Search for the cell housing the specified text and yield its [X, Y] center coordinate. 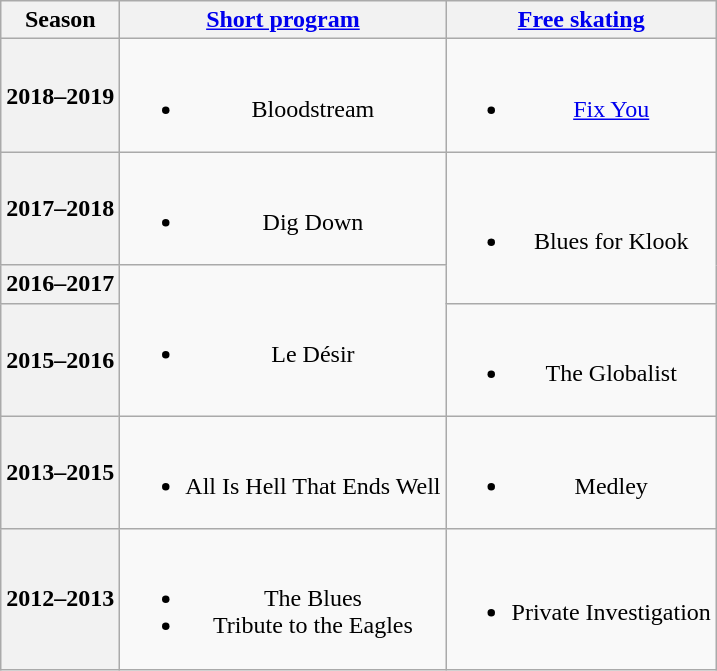
The BluesTribute to the Eagles [283, 599]
The Globalist [581, 360]
Blues for Klook [581, 228]
Season [60, 20]
2016–2017 [60, 284]
2015–2016 [60, 360]
2018–2019 [60, 96]
Bloodstream [283, 96]
Medley [581, 472]
All Is Hell That Ends Well [283, 472]
2013–2015 [60, 472]
Dig Down [283, 208]
Le Désir [283, 340]
Free skating [581, 20]
Private Investigation [581, 599]
Short program [283, 20]
2012–2013 [60, 599]
Fix You [581, 96]
2017–2018 [60, 208]
